Capture the cell that displays the provided text and extract its (X, Y) central coordinate. 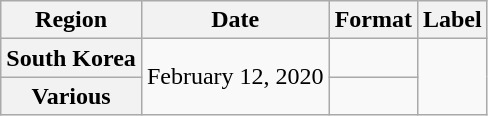
February 12, 2020 (235, 77)
Date (235, 20)
Region (72, 20)
Label (452, 20)
South Korea (72, 58)
Format (373, 20)
Various (72, 96)
